Find where the given text appears and provide that cell's center as [x, y] coordinate. 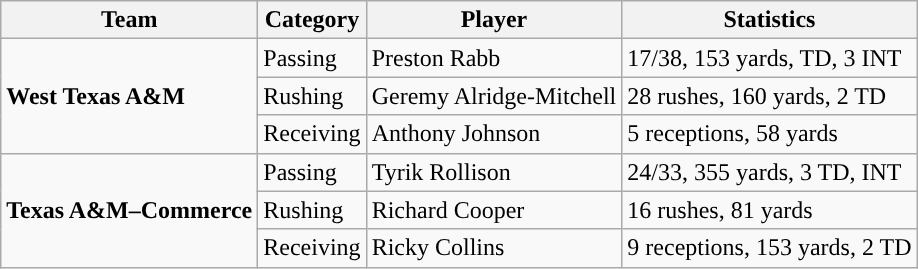
Team [130, 20]
Category [312, 20]
West Texas A&M [130, 96]
Anthony Johnson [494, 134]
9 receptions, 153 yards, 2 TD [770, 248]
24/33, 355 yards, 3 TD, INT [770, 172]
Tyrik Rollison [494, 172]
Player [494, 20]
Ricky Collins [494, 248]
Texas A&M–Commerce [130, 210]
Preston Rabb [494, 58]
5 receptions, 58 yards [770, 134]
Geremy Alridge-Mitchell [494, 96]
Statistics [770, 20]
16 rushes, 81 yards [770, 210]
28 rushes, 160 yards, 2 TD [770, 96]
Richard Cooper [494, 210]
17/38, 153 yards, TD, 3 INT [770, 58]
